Scan for the cell matching the given text and deliver its [X, Y] coordinate at center. 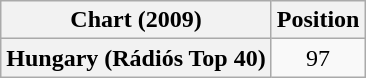
Position [318, 20]
97 [318, 58]
Hungary (Rádiós Top 40) [136, 58]
Chart (2009) [136, 20]
